For the text-containing cell, return its midpoint in (x, y) coordinate format. 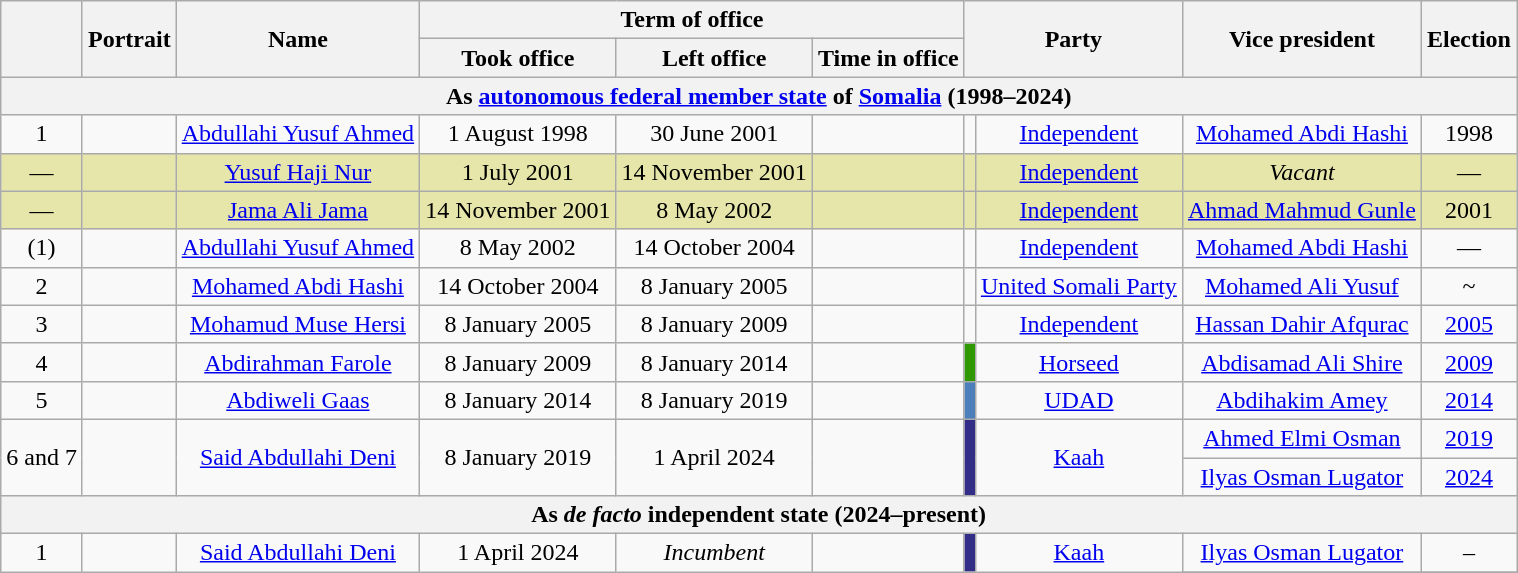
1998 (1468, 134)
Vice president (1302, 39)
3 (42, 324)
As autonomous federal member state of Somalia (1998–2024) (759, 96)
5 (42, 400)
Party (1073, 39)
Election (1468, 39)
4 (42, 362)
– (1468, 553)
6 and 7 (42, 457)
Mohamed Ali Yusuf (1302, 286)
Portrait (129, 39)
UDAD (1078, 400)
Horseed (1078, 362)
Ahmed Elmi Osman (1302, 438)
Mohamud Muse Hersi (298, 324)
Took office (518, 58)
Time in office (888, 58)
Yusuf Haji Nur (298, 172)
Vacant (1302, 172)
Abdirahman Farole (298, 362)
Name (298, 39)
2005 (1468, 324)
30 June 2001 (714, 134)
Abdisamad Ali Shire (1302, 362)
2019 (1468, 438)
(1) (42, 248)
1 August 1998 (518, 134)
2 (42, 286)
Abdihakim Amey (1302, 400)
Left office (714, 58)
Term of office (692, 20)
Incumbent (714, 553)
United Somali Party (1078, 286)
Ahmad Mahmud Gunle (1302, 210)
~ (1468, 286)
2024 (1468, 477)
2001 (1468, 210)
Jama Ali Jama (298, 210)
1 July 2001 (518, 172)
Hassan Dahir Afqurac (1302, 324)
2014 (1468, 400)
2009 (1468, 362)
As de facto independent state (2024–present) (759, 515)
Abdiweli Gaas (298, 400)
